Scan for the cell matching the given text and deliver its [x, y] coordinate at center. 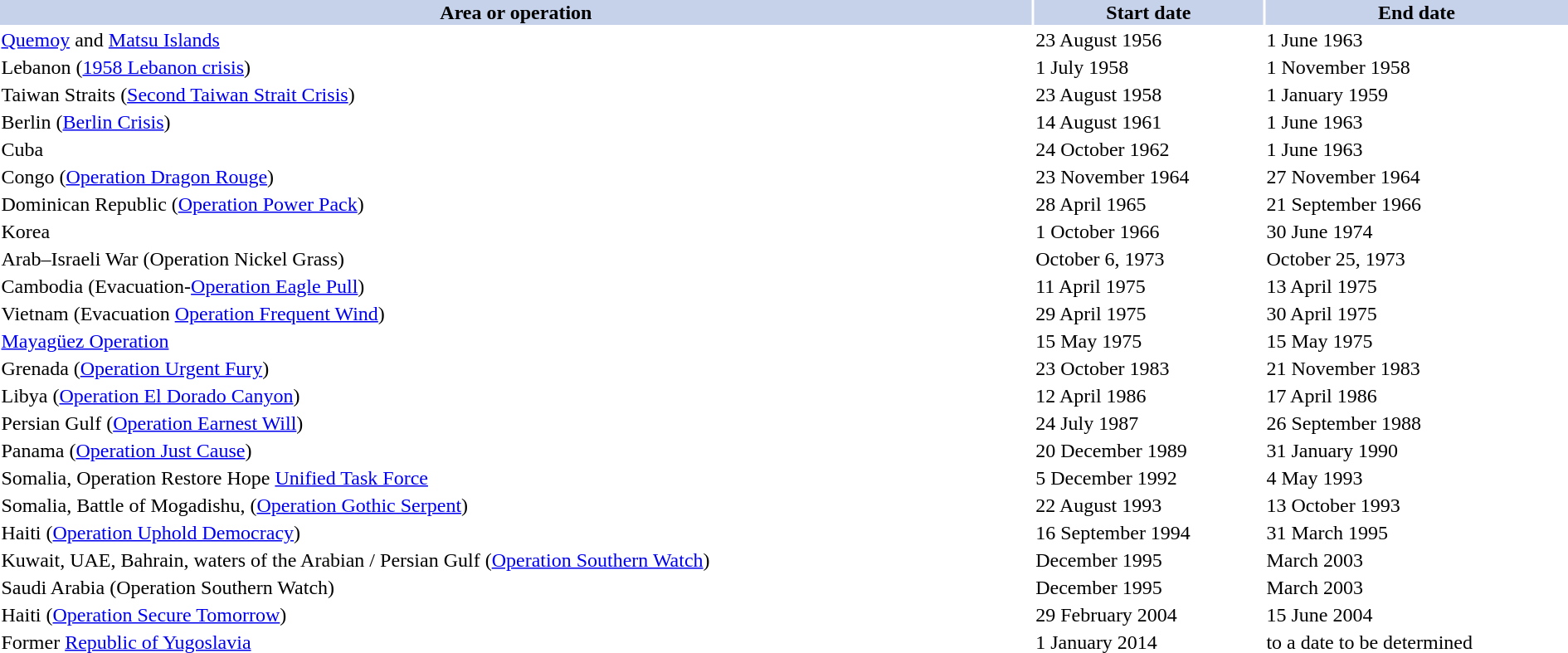
24 July 1987 [1148, 423]
Vietnam (Evacuation Operation Frequent Wind) [516, 314]
Panama (Operation Just Cause) [516, 451]
Cambodia (Evacuation-Operation Eagle Pull) [516, 286]
21 September 1966 [1417, 204]
Lebanon (1958 Lebanon crisis) [516, 67]
14 August 1961 [1148, 122]
End date [1417, 12]
29 February 2004 [1148, 615]
27 November 1964 [1417, 177]
Mayagüez Operation [516, 341]
23 November 1964 [1148, 177]
26 September 1988 [1417, 423]
Saudi Arabia (Operation Southern Watch) [516, 587]
Haiti (Operation Uphold Democracy) [516, 533]
October 6, 1973 [1148, 259]
Arab–Israeli War (Operation Nickel Grass) [516, 259]
11 April 1975 [1148, 286]
Taiwan Straits (Second Taiwan Strait Crisis) [516, 95]
Congo (Operation Dragon Rouge) [516, 177]
1 January 1959 [1417, 95]
1 July 1958 [1148, 67]
Somalia, Battle of Mogadishu, (Operation Gothic Serpent) [516, 505]
Libya (Operation El Dorado Canyon) [516, 396]
Somalia, Operation Restore Hope Unified Task Force [516, 478]
Kuwait, UAE, Bahrain, waters of the Arabian / Persian Gulf (Operation Southern Watch) [516, 560]
13 April 1975 [1417, 286]
Quemoy and Matsu Islands [516, 40]
Area or operation [516, 12]
24 October 1962 [1148, 149]
1 November 1958 [1417, 67]
Haiti (Operation Secure Tomorrow) [516, 615]
12 April 1986 [1148, 396]
Dominican Republic (Operation Power Pack) [516, 204]
22 August 1993 [1148, 505]
1 October 1966 [1148, 231]
Grenada (Operation Urgent Fury) [516, 368]
Cuba [516, 149]
Start date [1148, 12]
30 April 1975 [1417, 314]
30 June 1974 [1417, 231]
29 April 1975 [1148, 314]
15 June 2004 [1417, 615]
October 25, 1973 [1417, 259]
Korea [516, 231]
31 January 1990 [1417, 451]
13 October 1993 [1417, 505]
23 August 1958 [1148, 95]
Berlin (Berlin Crisis) [516, 122]
Persian Gulf (Operation Earnest Will) [516, 423]
23 October 1983 [1148, 368]
23 August 1956 [1148, 40]
20 December 1989 [1148, 451]
17 April 1986 [1417, 396]
31 March 1995 [1417, 533]
28 April 1965 [1148, 204]
21 November 1983 [1417, 368]
16 September 1994 [1148, 533]
4 May 1993 [1417, 478]
5 December 1992 [1148, 478]
